Extract the (X, Y) coordinate from the center of the cell holding the provided text.  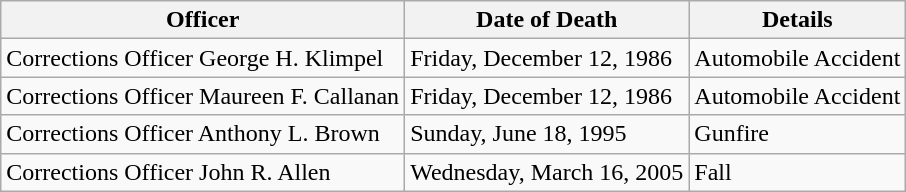
Gunfire (798, 134)
Officer (203, 20)
Details (798, 20)
Date of Death (547, 20)
Wednesday, March 16, 2005 (547, 172)
Sunday, June 18, 1995 (547, 134)
Corrections Officer Anthony L. Brown (203, 134)
Corrections Officer John R. Allen (203, 172)
Corrections Officer Maureen F. Callanan (203, 96)
Fall (798, 172)
Corrections Officer George H. Klimpel (203, 58)
